Return the (X, Y) coordinate for the center point of the cell that contains the specified text.  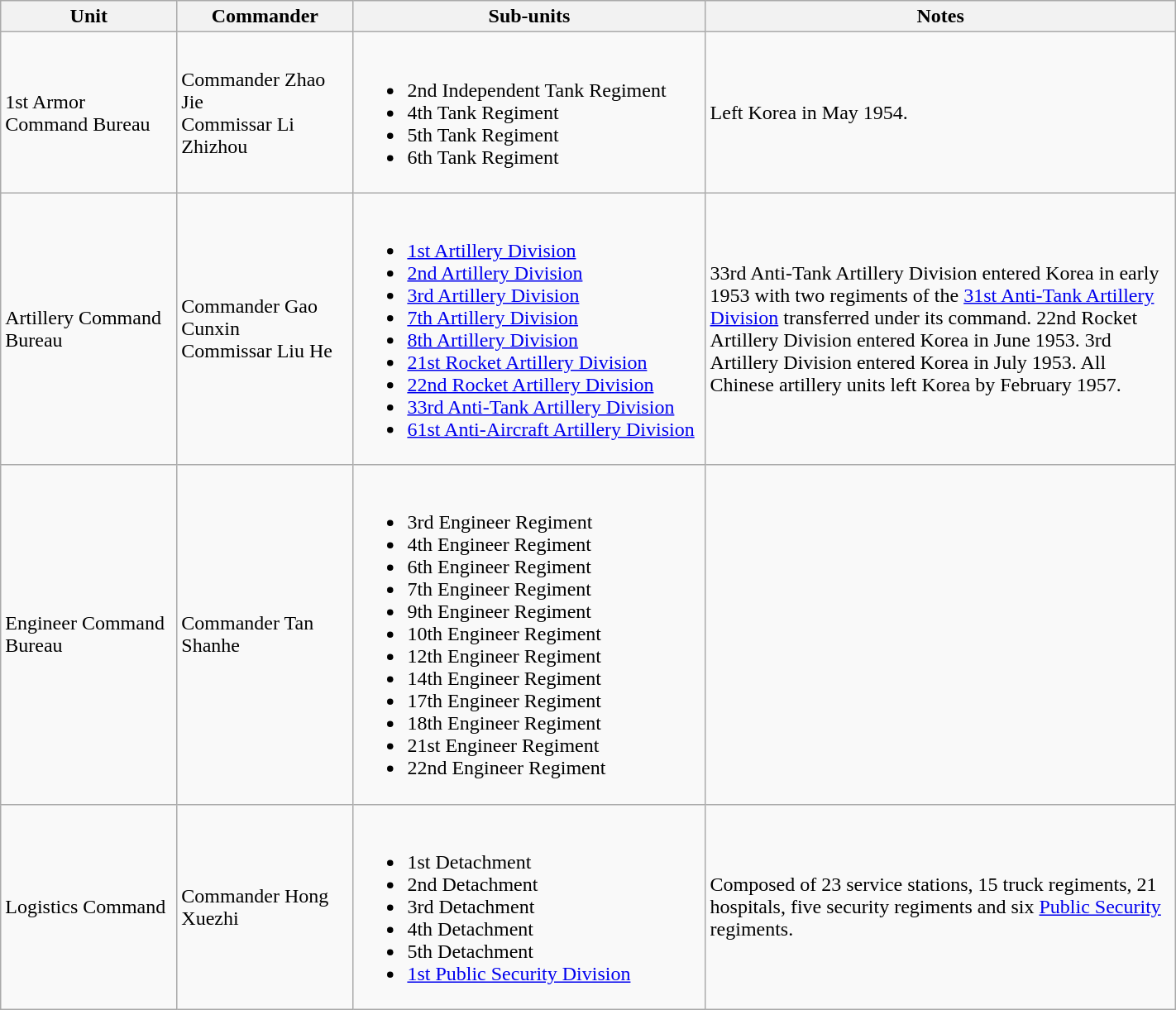
2nd Independent Tank Regiment4th Tank Regiment5th Tank Regiment6th Tank Regiment (529, 112)
Artillery Command Bureau (89, 329)
Engineer Command Bureau (89, 634)
1st Armor Command Bureau (89, 112)
Commander Tan Shanhe (265, 634)
Sub-units (529, 17)
Left Korea in May 1954. (940, 112)
Commander (265, 17)
Logistics Command (89, 907)
Commander Gao CunxinCommissar Liu He (265, 329)
Composed of 23 service stations, 15 truck regiments, 21 hospitals, five security regiments and six Public Security regiments. (940, 907)
Notes (940, 17)
Commander Zhao JieCommissar Li Zhizhou (265, 112)
1st Detachment2nd Detachment3rd Detachment4th Detachment5th Detachment1st Public Security Division (529, 907)
Commander Hong Xuezhi (265, 907)
Unit (89, 17)
